Provide the (x, y) coordinate of the cell's center where the given text is located.  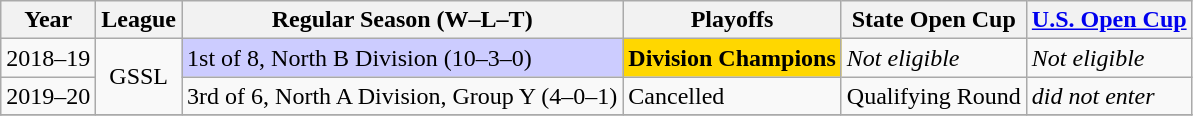
Playoffs (732, 20)
Qualifying Round (934, 96)
Regular Season (W–L–T) (402, 20)
League (139, 20)
2018–19 (48, 58)
Division Champions (732, 58)
3rd of 6, North A Division, Group Y (4–0–1) (402, 96)
U.S. Open Cup (1109, 20)
1st of 8, North B Division (10–3–0) (402, 58)
did not enter (1109, 96)
Cancelled (732, 96)
Year (48, 20)
GSSL (139, 77)
2019–20 (48, 96)
State Open Cup (934, 20)
